Capture the cell that displays the provided text and extract its (x, y) central coordinate. 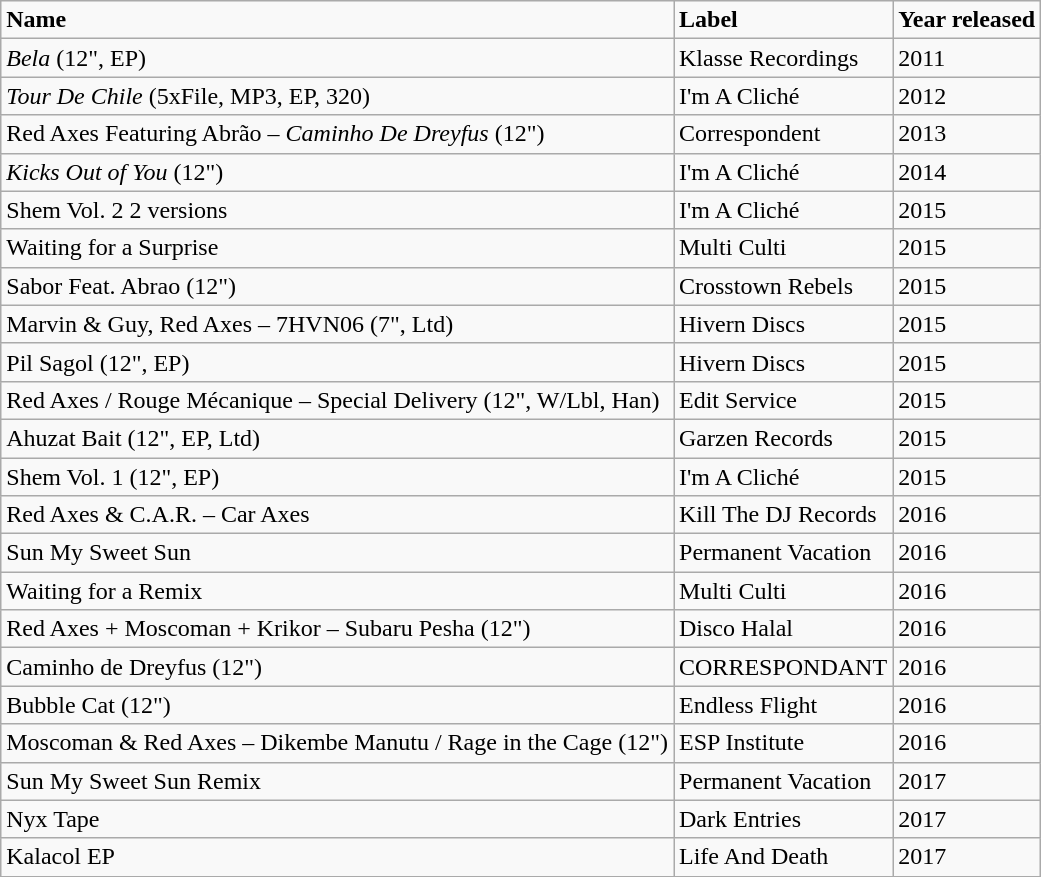
CORRESPONDANT (784, 667)
Waiting for a Remix (338, 591)
Moscoman & Red Axes – Dikembe Manutu / Rage in the Cage (12") (338, 743)
Tour De Chile (5xFile, MP3, EP, 320) (338, 96)
Sun My Sweet Sun Remix (338, 781)
Pil Sagol (12", EP) (338, 362)
Klasse Recordings (784, 58)
2012 (967, 96)
Year released (967, 20)
Shem Vol. 1 (12", EP) (338, 477)
Caminho de Dreyfus (12") (338, 667)
Sabor Feat. Abrao (12") (338, 286)
Edit Service (784, 400)
Label (784, 20)
Correspondent (784, 134)
Nyx Tape (338, 819)
Bela (12", EP) (338, 58)
2014 (967, 172)
Red Axes + Moscoman + Krikor – Subaru Pesha (12") (338, 629)
Red Axes Featuring Abrão – Caminho De Dreyfus (12") (338, 134)
Red Axes / Rouge Mécanique – Special Delivery (12", W/Lbl, Han) (338, 400)
Crosstown Rebels (784, 286)
Kicks Out of You (12") (338, 172)
Marvin & Guy, Red Axes – 7HVN06 (7", Ltd) (338, 324)
ESP Institute (784, 743)
Waiting for a Surprise (338, 248)
Name (338, 20)
Red Axes & C.A.R. – Car Axes (338, 515)
Garzen Records (784, 438)
Kalacol EP (338, 857)
Kill The DJ Records (784, 515)
Sun My Sweet Sun (338, 553)
Life And Death (784, 857)
2013 (967, 134)
Ahuzat Bait (12", EP, Ltd) (338, 438)
Shem Vol. 2 2 versions (338, 210)
Bubble Cat (12") (338, 705)
Disco Halal (784, 629)
Endless Flight (784, 705)
2011 (967, 58)
Dark Entries (784, 819)
